Extract the (X, Y) coordinate from the center of the cell holding the provided text.  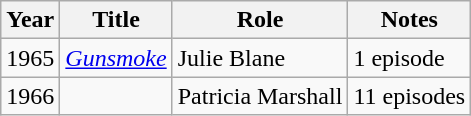
Role (260, 20)
Title (116, 20)
Gunsmoke (116, 58)
Notes (410, 20)
Year (30, 20)
Julie Blane (260, 58)
11 episodes (410, 96)
1 episode (410, 58)
Patricia Marshall (260, 96)
1965 (30, 58)
1966 (30, 96)
